Return [X, Y] of the center of cell containing provided text 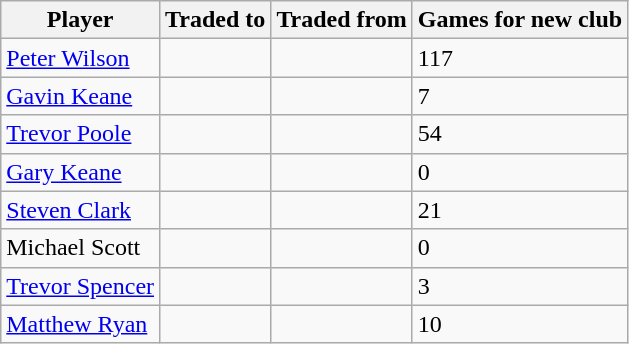
10 [520, 324]
Player [80, 20]
Michael Scott [80, 248]
Trevor Poole [80, 134]
7 [520, 96]
21 [520, 210]
Steven Clark [80, 210]
Gary Keane [80, 172]
Matthew Ryan [80, 324]
3 [520, 286]
54 [520, 134]
Games for new club [520, 20]
Peter Wilson [80, 58]
117 [520, 58]
Trevor Spencer [80, 286]
Traded from [342, 20]
Gavin Keane [80, 96]
Traded to [216, 20]
